Determine the (x, y) coordinate at the center of the cell enclosing the given text.  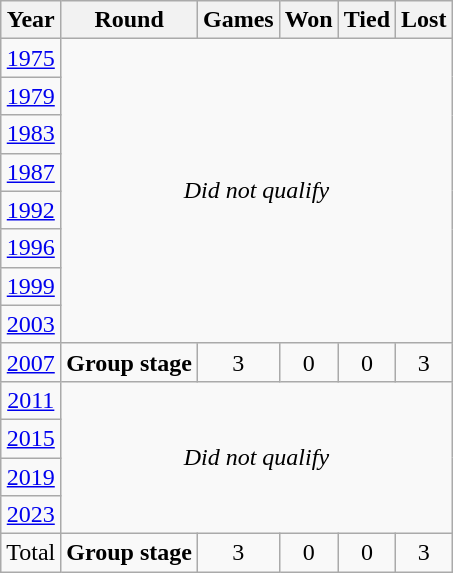
1983 (31, 134)
2015 (31, 438)
1999 (31, 286)
Lost (424, 20)
1987 (31, 172)
1975 (31, 58)
2003 (31, 324)
Tied (366, 20)
1996 (31, 248)
Total (31, 553)
1992 (31, 210)
Won (308, 20)
Games (238, 20)
2007 (31, 362)
1979 (31, 96)
2019 (31, 477)
2011 (31, 400)
Year (31, 20)
2023 (31, 515)
Round (130, 20)
